Output the [x, y] coordinate of the center of the cell containing the given text.  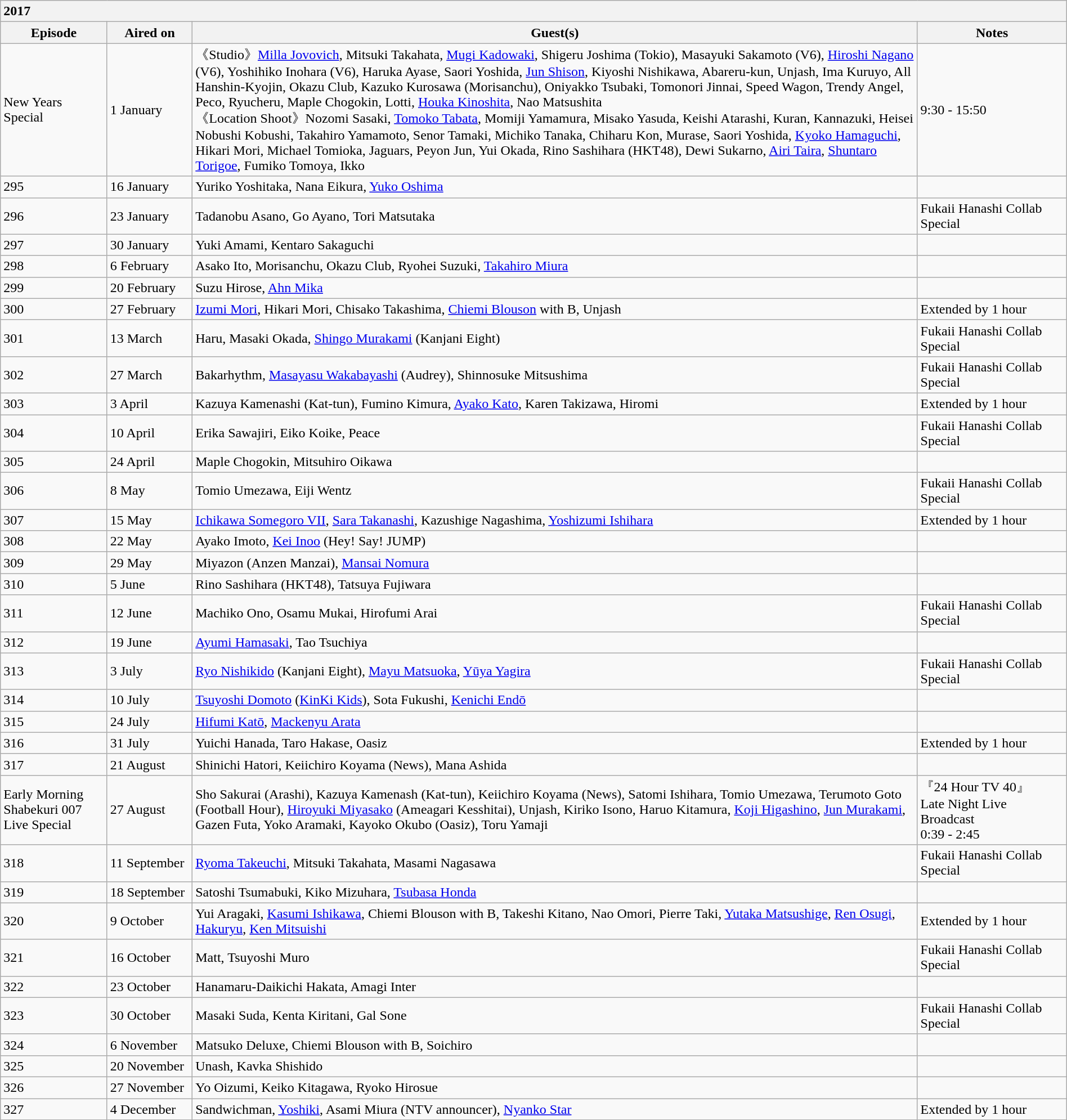
327 [54, 1109]
16 January [150, 187]
『24 Hour TV 40』Late Night Live Broadcast0:39 - 2:45 [992, 810]
Matt, Tsuyoshi Muro [555, 958]
21 August [150, 764]
Tomio Umezawa, Eiji Wentz [555, 491]
298 [54, 266]
2017 [533, 11]
Shinichi Hatori, Keiichiro Koyama (News), Mana Ashida [555, 764]
Episode [54, 33]
Matsuko Deluxe, Chiemi Blouson with B, Soichiro [555, 1045]
309 [54, 563]
24 April [150, 462]
322 [54, 987]
16 October [150, 958]
Hanamaru-Daikichi Hakata, Amagi Inter [555, 987]
Hifumi Katō, Mackenyu Arata [555, 722]
302 [54, 375]
Yuki Amami, Kentaro Sakaguchi [555, 245]
19 June [150, 642]
308 [54, 541]
Izumi Mori, Hikari Mori, Chisako Takashima, Chiemi Blouson with B, Unjash [555, 309]
303 [54, 404]
20 November [150, 1066]
Ryoma Takeuchi, Mitsuki Takahata, Masami Nagasawa [555, 863]
305 [54, 462]
311 [54, 613]
18 September [150, 892]
297 [54, 245]
8 May [150, 491]
Yuriko Yoshitaka, Nana Eikura, Yuko Oshima [555, 187]
20 February [150, 288]
3 July [150, 671]
Aired on [150, 33]
317 [54, 764]
Haru, Masaki Okada, Shingo Murakami (Kanjani Eight) [555, 338]
15 May [150, 520]
295 [54, 187]
321 [54, 958]
9 October [150, 921]
10 July [150, 700]
1 January [150, 110]
Guest(s) [555, 33]
300 [54, 309]
296 [54, 216]
Sandwichman, Yoshiki, Asami Miura (NTV announcer), Nyanko Star [555, 1109]
New Years Special [54, 110]
4 December [150, 1109]
Kazuya Kamenashi (Kat-tun), Fumino Kimura, Ayako Kato, Karen Takizawa, Hiromi [555, 404]
Ayako Imoto, Kei Inoo (Hey! Say! JUMP) [555, 541]
306 [54, 491]
12 June [150, 613]
13 March [150, 338]
5 June [150, 584]
316 [54, 743]
6 November [150, 1045]
Tadanobu Asano, Go Ayano, Tori Matsutaka [555, 216]
11 September [150, 863]
304 [54, 432]
3 April [150, 404]
313 [54, 671]
27 March [150, 375]
Ayumi Hamasaki, Tao Tsuchiya [555, 642]
326 [54, 1087]
Masaki Suda, Kenta Kiritani, Gal Sone [555, 1015]
Ryo Nishikido (Kanjani Eight), Mayu Matsuoka, Yūya Yagira [555, 671]
301 [54, 338]
24 July [150, 722]
Notes [992, 33]
Ichikawa Somegoro VII, Sara Takanashi, Kazushige Nagashima, Yoshizumi Ishihara [555, 520]
27 August [150, 810]
22 May [150, 541]
23 October [150, 987]
Yuichi Hanada, Taro Hakase, Oasiz [555, 743]
Yo Oizumi, Keiko Kitagawa, Ryoko Hirosue [555, 1087]
27 February [150, 309]
Satoshi Tsumabuki, Kiko Mizuhara, Tsubasa Honda [555, 892]
320 [54, 921]
Rino Sashihara (HKT48), Tatsuya Fujiwara [555, 584]
Bakarhythm, Masayasu Wakabayashi (Audrey), Shinnosuke Mitsushima [555, 375]
Early Morning Shabekuri 007 Live Special [54, 810]
9:30 - 15:50 [992, 110]
Tsuyoshi Domoto (KinKi Kids), Sota Fukushi, Kenichi Endō [555, 700]
Suzu Hirose, Ahn Mika [555, 288]
Machiko Ono, Osamu Mukai, Hirofumi Arai [555, 613]
23 January [150, 216]
315 [54, 722]
324 [54, 1045]
27 November [150, 1087]
Unash, Kavka Shishido [555, 1066]
Maple Chogokin, Mitsuhiro Oikawa [555, 462]
312 [54, 642]
31 July [150, 743]
Miyazon (Anzen Manzai), Mansai Nomura [555, 563]
Yui Aragaki, Kasumi Ishikawa, Chiemi Blouson with B, Takeshi Kitano, Nao Omori, Pierre Taki, Yutaka Matsushige, Ren Osugi, Hakuryu, Ken Mitsuishi [555, 921]
10 April [150, 432]
319 [54, 892]
29 May [150, 563]
30 October [150, 1015]
Erika Sawajiri, Eiko Koike, Peace [555, 432]
307 [54, 520]
Asako Ito, Morisanchu, Okazu Club, Ryohei Suzuki, Takahiro Miura [555, 266]
318 [54, 863]
30 January [150, 245]
325 [54, 1066]
6 February [150, 266]
323 [54, 1015]
299 [54, 288]
314 [54, 700]
310 [54, 584]
